Extract the [X, Y] coordinate from the center of the cell holding the provided text.  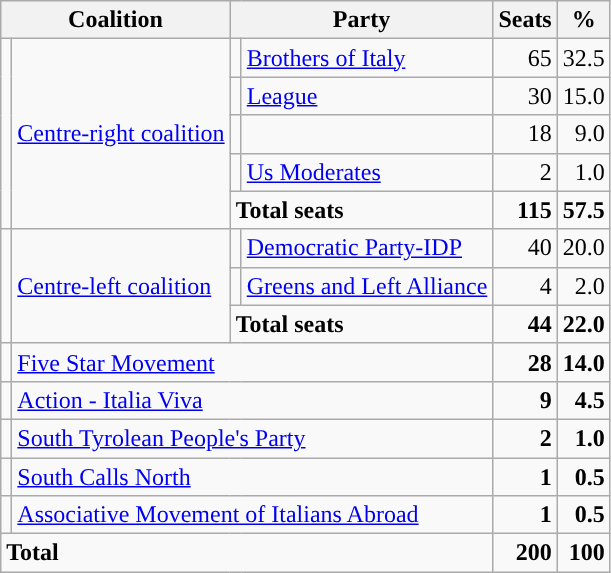
200 [525, 553]
South Tyrolean People's Party [252, 438]
28 [525, 362]
18 [525, 134]
Democratic Party-IDP [367, 248]
Centre-right coalition [121, 134]
44 [525, 324]
Party [362, 20]
9.0 [584, 134]
Centre-left coalition [121, 286]
South Calls North [252, 477]
Seats [525, 20]
9 [525, 400]
Brothers of Italy [367, 58]
40 [525, 248]
Associative Movement of Italians Abroad [252, 515]
Us Moderates [367, 172]
22.0 [584, 324]
4.5 [584, 400]
65 [525, 58]
100 [584, 553]
2.0 [584, 286]
Five Star Movement [252, 362]
15.0 [584, 96]
Total [247, 553]
Greens and Left Alliance [367, 286]
57.5 [584, 210]
20.0 [584, 248]
32.5 [584, 58]
4 [525, 286]
Action - Italia Viva [252, 400]
115 [525, 210]
League [367, 96]
% [584, 20]
14.0 [584, 362]
30 [525, 96]
Coalition [116, 20]
